Capture the cell that displays the provided text and extract its [X, Y] central coordinate. 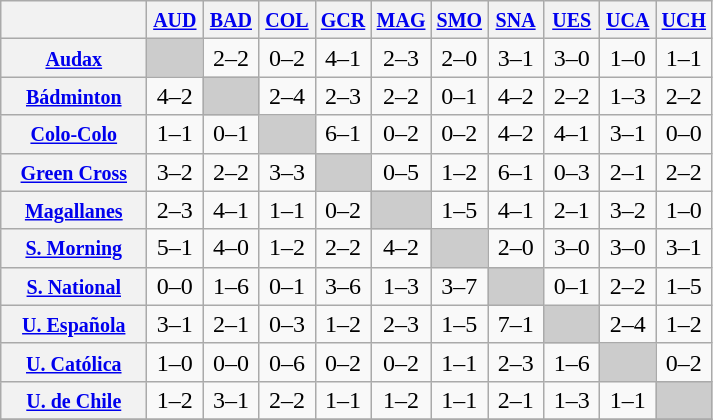
Colo-Colo [74, 134]
U. de Chile [74, 400]
Audax [74, 58]
GCR [343, 20]
0–5 [401, 172]
S. Morning [74, 248]
Green Cross [74, 172]
COL [287, 20]
3–7 [460, 286]
3–3 [287, 172]
5–1 [175, 248]
Magallanes [74, 210]
U. Española [74, 324]
BAD [231, 20]
4–0 [231, 248]
3–6 [343, 286]
UES [572, 20]
S. National [74, 286]
SNA [516, 20]
SMO [460, 20]
UCA [628, 20]
Bádminton [74, 96]
U. Católica [74, 362]
0–6 [287, 362]
UCH [684, 20]
MAG [401, 20]
AUD [175, 20]
7–1 [516, 324]
